Return the [X, Y] coordinate for the center point of the cell that contains the specified text.  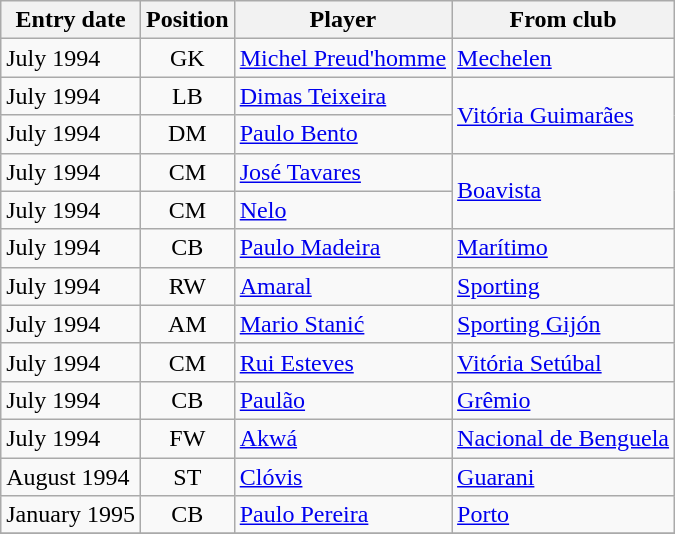
Porto [564, 515]
Paulo Bento [342, 134]
Sporting Gijón [564, 324]
From club [564, 20]
RW [187, 286]
Paulo Pereira [342, 515]
Clóvis [342, 477]
Vitória Setúbal [564, 362]
Akwá [342, 438]
Boavista [564, 191]
Mario Stanić [342, 324]
GK [187, 58]
DM [187, 134]
Dimas Teixeira [342, 96]
LB [187, 96]
José Tavares [342, 172]
Mechelen [564, 58]
Sporting [564, 286]
Amaral [342, 286]
Michel Preud'homme [342, 58]
January 1995 [71, 515]
August 1994 [71, 477]
Entry date [71, 20]
Nacional de Benguela [564, 438]
Nelo [342, 210]
Player [342, 20]
Rui Esteves [342, 362]
AM [187, 324]
Grêmio [564, 400]
Paulo Madeira [342, 248]
Position [187, 20]
Guarani [564, 477]
Paulão [342, 400]
Marítimo [564, 248]
Vitória Guimarães [564, 115]
FW [187, 438]
ST [187, 477]
